Locate the cell with the specified text and output its [X, Y] center coordinate. 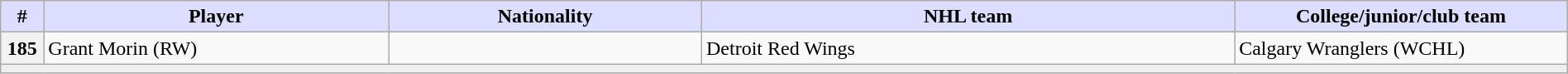
# [22, 17]
Calgary Wranglers (WCHL) [1401, 48]
Nationality [546, 17]
Detroit Red Wings [968, 48]
Player [217, 17]
Grant Morin (RW) [217, 48]
NHL team [968, 17]
College/junior/club team [1401, 17]
185 [22, 48]
